From the cell containing the given text, extract its center point as [X, Y] coordinate. 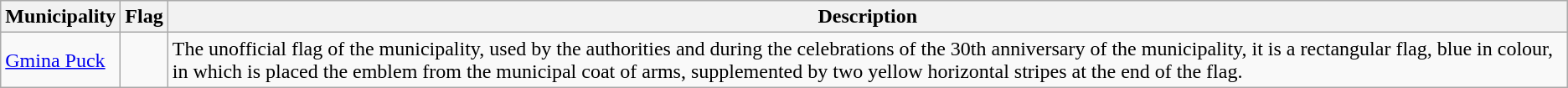
Flag [144, 17]
Gmina Puck [60, 60]
Description [868, 17]
Municipality [60, 17]
